Pinpoint the cell where the given text exists, returning its (x, y) midpoint coordinate. 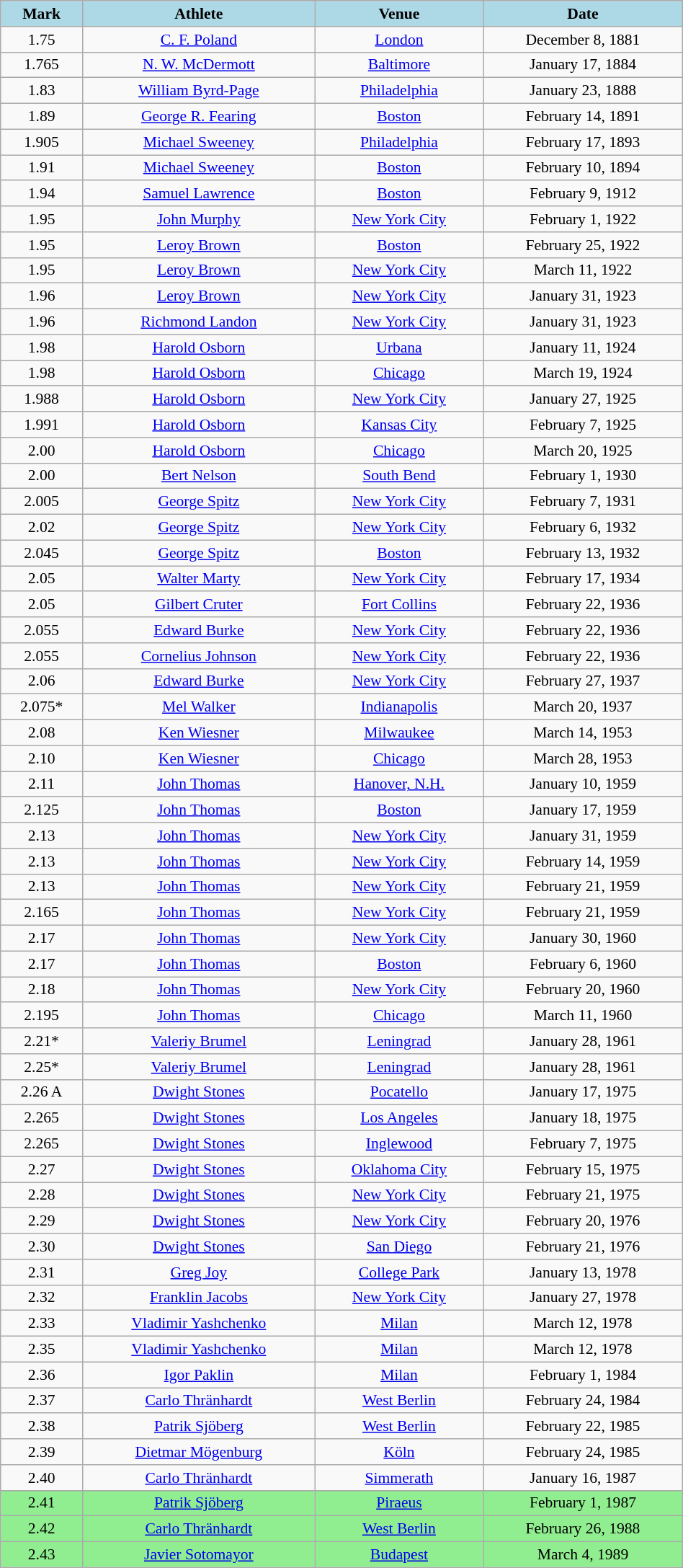
George R. Fearing (199, 117)
2.29 (42, 1221)
2.125 (42, 810)
February 20, 1960 (584, 990)
Indianapolis (399, 707)
2.27 (42, 1169)
January 10, 1959 (584, 784)
2.28 (42, 1195)
2.10 (42, 758)
Köln (399, 1452)
January 11, 1924 (584, 347)
March 20, 1937 (584, 707)
March 20, 1925 (584, 451)
Athlete (199, 14)
Los Angeles (399, 1118)
February 26, 1988 (584, 1529)
February 6, 1932 (584, 528)
February 25, 1922 (584, 245)
February 22, 1985 (584, 1427)
Inglewood (399, 1144)
March 14, 1953 (584, 733)
2.21* (42, 1041)
February 24, 1985 (584, 1452)
Urbana (399, 347)
2.42 (42, 1529)
Mark (42, 14)
February 7, 1931 (584, 502)
1.905 (42, 142)
C. F. Poland (199, 40)
Franklin Jacobs (199, 1298)
2.02 (42, 528)
February 15, 1975 (584, 1169)
2.06 (42, 681)
San Diego (399, 1246)
1.765 (42, 65)
February 14, 1959 (584, 861)
Bert Nelson (199, 476)
Fort Collins (399, 605)
February 17, 1934 (584, 579)
Walter Marty (199, 579)
February 20, 1976 (584, 1221)
2.25* (42, 1067)
February 1, 1930 (584, 476)
1.91 (42, 168)
2.18 (42, 990)
March 4, 1989 (584, 1555)
Samuel Lawrence (199, 194)
2.33 (42, 1324)
January 17, 1884 (584, 65)
Kansas City (399, 425)
2.43 (42, 1555)
Date (584, 14)
1.988 (42, 399)
February 9, 1912 (584, 194)
January 23, 1888 (584, 91)
William Byrd-Page (199, 91)
2.075* (42, 707)
February 1, 1984 (584, 1375)
February 7, 1925 (584, 425)
February 21, 1975 (584, 1195)
February 7, 1975 (584, 1144)
London (399, 40)
February 24, 1984 (584, 1401)
1.89 (42, 117)
Javier Sotomayor (199, 1555)
February 14, 1891 (584, 117)
Igor Paklin (199, 1375)
1.991 (42, 425)
South Bend (399, 476)
Hanover, N.H. (399, 784)
January 17, 1975 (584, 1092)
2.08 (42, 733)
January 16, 1987 (584, 1478)
Cornelius Johnson (199, 656)
2.30 (42, 1246)
2.195 (42, 1016)
Mel Walker (199, 707)
1.94 (42, 194)
2.41 (42, 1503)
Oklahoma City (399, 1169)
February 10, 1894 (584, 168)
2.26 A (42, 1092)
Gilbert Cruter (199, 605)
2.045 (42, 553)
1.83 (42, 91)
January 27, 1978 (584, 1298)
March 19, 1924 (584, 373)
December 8, 1881 (584, 40)
College Park (399, 1272)
2.36 (42, 1375)
January 30, 1960 (584, 939)
2.35 (42, 1350)
March 11, 1922 (584, 270)
2.32 (42, 1298)
1.75 (42, 40)
Pocatello (399, 1092)
February 6, 1960 (584, 964)
January 27, 1925 (584, 399)
January 17, 1959 (584, 810)
February 27, 1937 (584, 681)
February 13, 1932 (584, 553)
Budapest (399, 1555)
February 1, 1922 (584, 219)
Greg Joy (199, 1272)
John Murphy (199, 219)
2.165 (42, 913)
February 17, 1893 (584, 142)
Milwaukee (399, 733)
2.40 (42, 1478)
Piraeus (399, 1503)
Baltimore (399, 65)
2.37 (42, 1401)
2.39 (42, 1452)
2.005 (42, 502)
2.38 (42, 1427)
February 21, 1976 (584, 1246)
January 13, 1978 (584, 1272)
Simmerath (399, 1478)
Dietmar Mögenburg (199, 1452)
March 11, 1960 (584, 1016)
2.11 (42, 784)
February 1, 1987 (584, 1503)
January 31, 1959 (584, 836)
Richmond Landon (199, 322)
Venue (399, 14)
2.31 (42, 1272)
N. W. McDermott (199, 65)
March 28, 1953 (584, 758)
January 18, 1975 (584, 1118)
